Output the (x, y) coordinate of the center of the cell containing the given text.  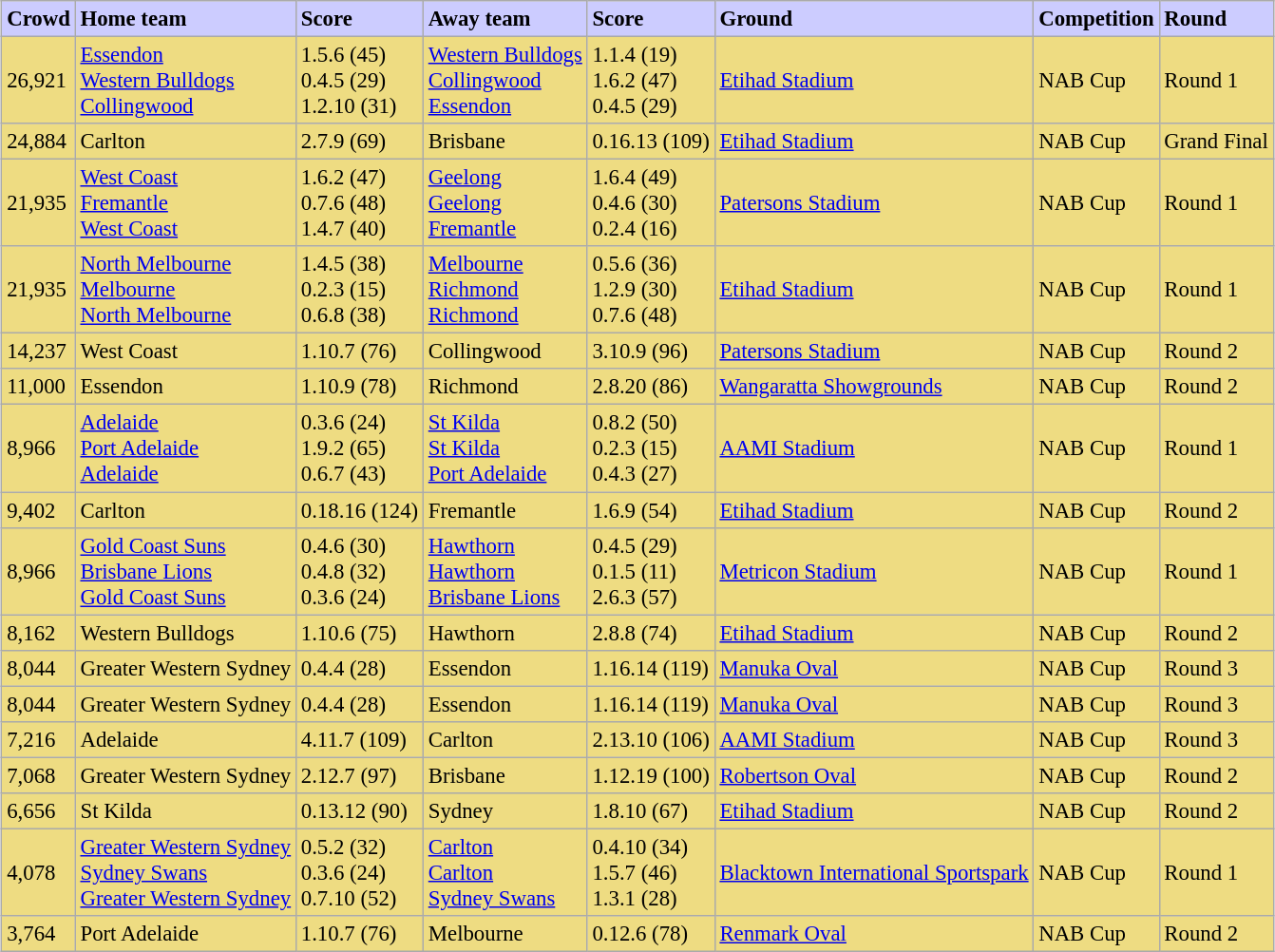
West Coast (185, 352)
1.8.10 (67) (651, 811)
HawthornHawthornBrisbane Lions (505, 571)
6,656 (38, 811)
0.16.13 (109) (651, 142)
0.18.16 (124) (359, 510)
Crowd (38, 19)
Ground (874, 19)
1.12.19 (100) (651, 775)
Renmark Oval (874, 934)
4,078 (38, 872)
Competition (1096, 19)
14,237 (38, 352)
Away team (505, 19)
11,000 (38, 387)
AdelaidePort AdelaideAdelaide (185, 448)
0.13.12 (90) (359, 811)
2.8.8 (74) (651, 633)
St KildaSt KildaPort Adelaide (505, 448)
Round (1216, 19)
Sydney (505, 811)
1.4.5 (38)0.2.3 (15)0.6.8 (38) (359, 290)
4.11.7 (109) (359, 740)
2.8.20 (86) (651, 387)
3,764 (38, 934)
0.4.5 (29)0.1.5 (11) 2.6.3 (57) (651, 571)
3.10.9 (96) (651, 352)
Metricon Stadium (874, 571)
Fremantle (505, 510)
Western Bulldogs (185, 633)
Gold Coast SunsBrisbane LionsGold Coast Suns (185, 571)
Western BulldogsCollingwoodEssendon (505, 81)
MelbourneRichmondRichmond (505, 290)
CarltonCarltonSydney Swans (505, 872)
North MelbourneMelbourneNorth Melbourne (185, 290)
8,162 (38, 633)
1.10.9 (78) (359, 387)
Greater Western SydneySydney SwansGreater Western Sydney (185, 872)
Adelaide (185, 740)
0.4.10 (34)1.5.7 (46) 1.3.1 (28) (651, 872)
1.10.6 (75) (359, 633)
2.7.9 (69) (359, 142)
0.8.2 (50)0.2.3 (15)0.4.3 (27) (651, 448)
2.13.10 (106) (651, 740)
Melbourne (505, 934)
Collingwood (505, 352)
Richmond (505, 387)
Grand Final (1216, 142)
0.3.6 (24)1.9.2 (65)0.6.7 (43) (359, 448)
24,884 (38, 142)
1.6.9 (54) (651, 510)
EssendonWestern BulldogsCollingwood (185, 81)
Port Adelaide (185, 934)
1.1.4 (19)1.6.2 (47)0.4.5 (29) (651, 81)
Blacktown International Sportspark (874, 872)
9,402 (38, 510)
2.12.7 (97) (359, 775)
1.6.2 (47)0.7.6 (48)1.4.7 (40) (359, 203)
0.5.2 (32)0.3.6 (24)0.7.10 (52) (359, 872)
7,216 (38, 740)
0.4.6 (30)0.4.8 (32)0.3.6 (24) (359, 571)
0.5.6 (36)1.2.9 (30)0.7.6 (48) (651, 290)
Wangaratta Showgrounds (874, 387)
GeelongGeelongFremantle (505, 203)
26,921 (38, 81)
Home team (185, 19)
West CoastFremantleWest Coast (185, 203)
1.6.4 (49)0.4.6 (30)0.2.4 (16) (651, 203)
Robertson Oval (874, 775)
1.5.6 (45)0.4.5 (29)1.2.10 (31) (359, 81)
0.12.6 (78) (651, 934)
7,068 (38, 775)
Hawthorn (505, 633)
St Kilda (185, 811)
